Pinpoint the cell where the given text exists, returning its (X, Y) midpoint coordinate. 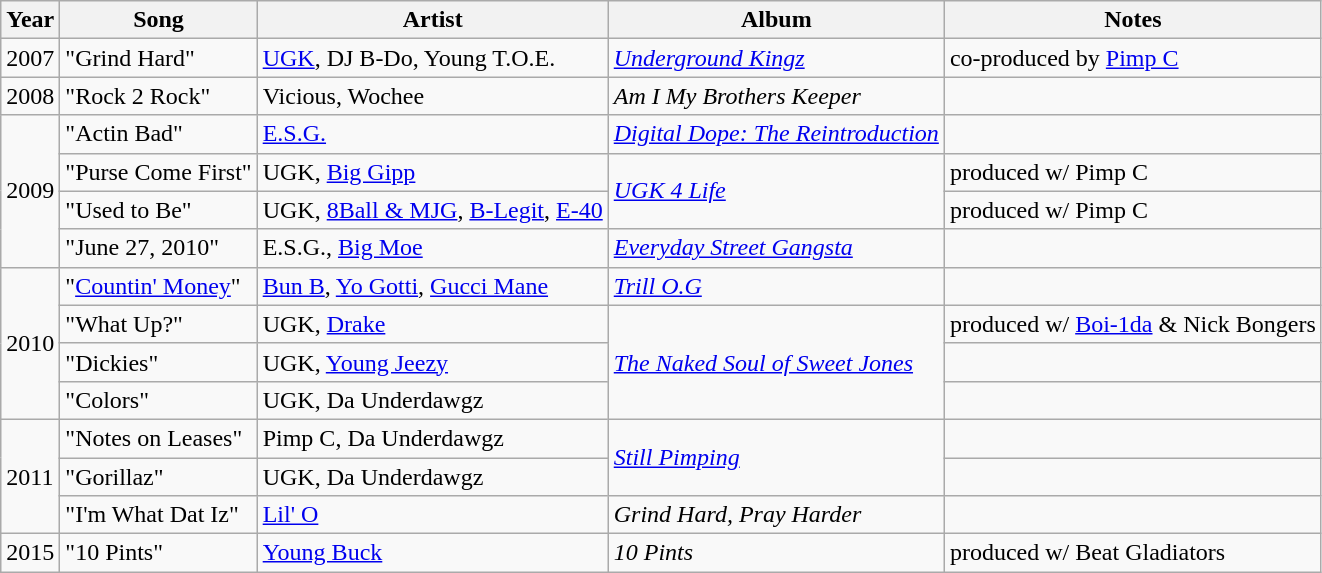
Young Buck (432, 553)
co-produced by Pimp C (1132, 58)
2008 (30, 96)
Artist (432, 20)
UGK, Drake (432, 324)
"What Up?" (158, 324)
produced w/ Boi-1da & Nick Bongers (1132, 324)
UGK, Big Gipp (432, 172)
The Naked Soul of Sweet Jones (776, 362)
Am I My Brothers Keeper (776, 96)
Vicious, Wochee (432, 96)
"Notes on Leases" (158, 438)
2009 (30, 191)
"Used to Be" (158, 210)
Digital Dope: The Reintroduction (776, 134)
"I'm What Dat Iz" (158, 515)
Still Pimping (776, 457)
E.S.G. (432, 134)
UGK, 8Ball & MJG, B-Legit, E-40 (432, 210)
Lil' O (432, 515)
2011 (30, 476)
Everyday Street Gangsta (776, 248)
Album (776, 20)
Notes (1132, 20)
Pimp C, Da Underdawgz (432, 438)
Song (158, 20)
UGK, Young Jeezy (432, 362)
Bun B, Yo Gotti, Gucci Mane (432, 286)
2010 (30, 343)
UGK 4 Life (776, 191)
Trill O.G (776, 286)
"Actin Bad" (158, 134)
"Gorillaz" (158, 477)
"Rock 2 Rock" (158, 96)
"Countin' Money" (158, 286)
UGK, DJ B-Do, Young T.O.E. (432, 58)
2015 (30, 553)
"10 Pints" (158, 553)
Grind Hard, Pray Harder (776, 515)
"Colors" (158, 400)
"Dickies" (158, 362)
Underground Kingz (776, 58)
"Grind Hard" (158, 58)
10 Pints (776, 553)
produced w/ Beat Gladiators (1132, 553)
2007 (30, 58)
Year (30, 20)
"June 27, 2010" (158, 248)
E.S.G., Big Moe (432, 248)
"Purse Come First" (158, 172)
